For the text-containing cell, return its midpoint in [X, Y] coordinate format. 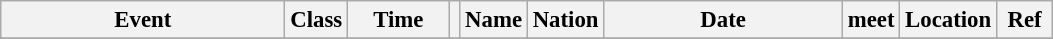
Event [143, 20]
Time [398, 20]
Nation [565, 20]
Date [724, 20]
Location [948, 20]
Class [316, 20]
meet [870, 20]
Ref [1024, 20]
Name [494, 20]
